Return [X, Y] of the center of cell containing provided text 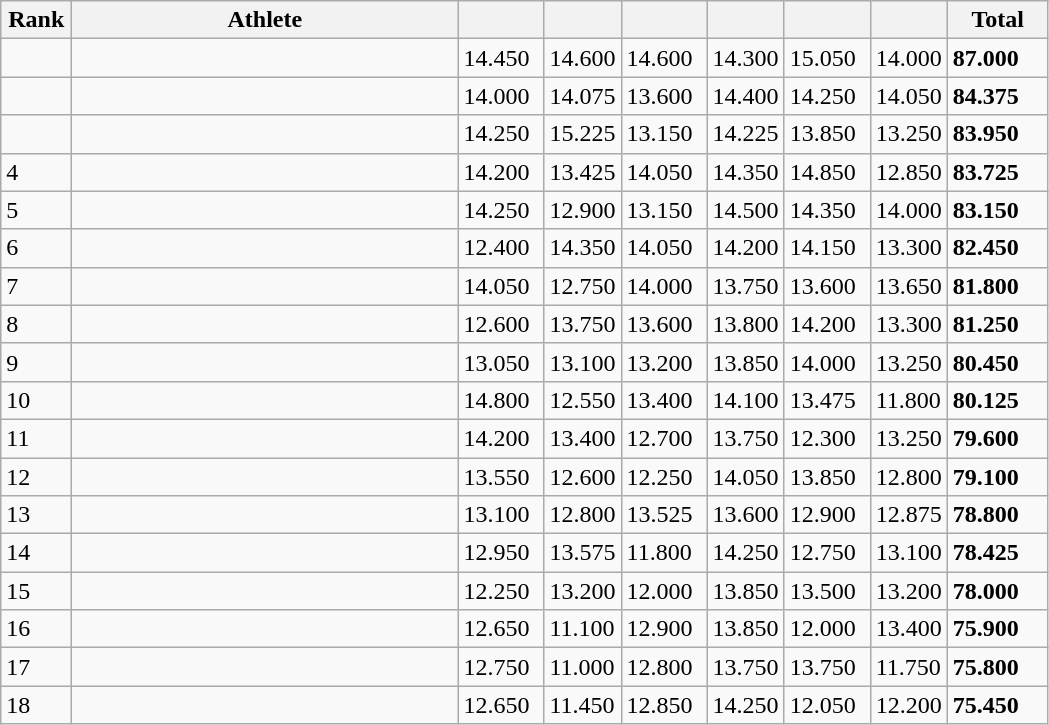
12.050 [827, 705]
14.850 [827, 172]
18 [36, 705]
13.650 [908, 286]
15 [36, 591]
13.800 [746, 324]
78.000 [998, 591]
15.225 [582, 134]
12 [36, 477]
14.100 [746, 400]
7 [36, 286]
12.550 [582, 400]
75.450 [998, 705]
11.450 [582, 705]
83.150 [998, 210]
81.800 [998, 286]
81.250 [998, 324]
13.500 [827, 591]
13.050 [501, 362]
8 [36, 324]
6 [36, 248]
11.000 [582, 667]
10 [36, 400]
13.475 [827, 400]
13.575 [582, 553]
83.725 [998, 172]
14.450 [501, 58]
14.225 [746, 134]
11.750 [908, 667]
87.000 [998, 58]
5 [36, 210]
12.950 [501, 553]
13.425 [582, 172]
80.450 [998, 362]
12.400 [501, 248]
14.300 [746, 58]
15.050 [827, 58]
Athlete [265, 20]
14.400 [746, 96]
4 [36, 172]
80.125 [998, 400]
16 [36, 629]
78.800 [998, 515]
9 [36, 362]
14 [36, 553]
Rank [36, 20]
14.800 [501, 400]
12.200 [908, 705]
12.300 [827, 438]
13 [36, 515]
13.550 [501, 477]
75.800 [998, 667]
79.600 [998, 438]
12.875 [908, 515]
14.500 [746, 210]
13.525 [664, 515]
78.425 [998, 553]
82.450 [998, 248]
75.900 [998, 629]
14.075 [582, 96]
12.700 [664, 438]
14.150 [827, 248]
Total [998, 20]
17 [36, 667]
11.100 [582, 629]
11 [36, 438]
83.950 [998, 134]
84.375 [998, 96]
79.100 [998, 477]
